Return the [X, Y] coordinate for the center point of the cell that contains the specified text.  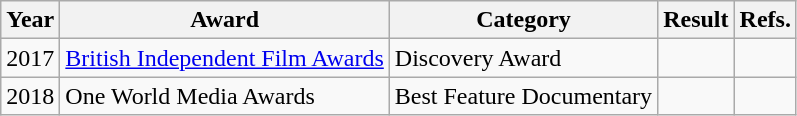
British Independent Film Awards [225, 58]
Category [523, 20]
2018 [30, 96]
Best Feature Documentary [523, 96]
2017 [30, 58]
Discovery Award [523, 58]
Refs. [765, 20]
Award [225, 20]
Year [30, 20]
One World Media Awards [225, 96]
Result [696, 20]
